From the cell containing the given text, extract its center point as [x, y] coordinate. 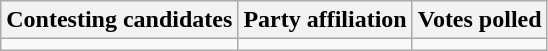
Votes polled [480, 20]
Party affiliation [325, 20]
Contesting candidates [120, 20]
